Pinpoint the cell where the given text exists, returning its [x, y] midpoint coordinate. 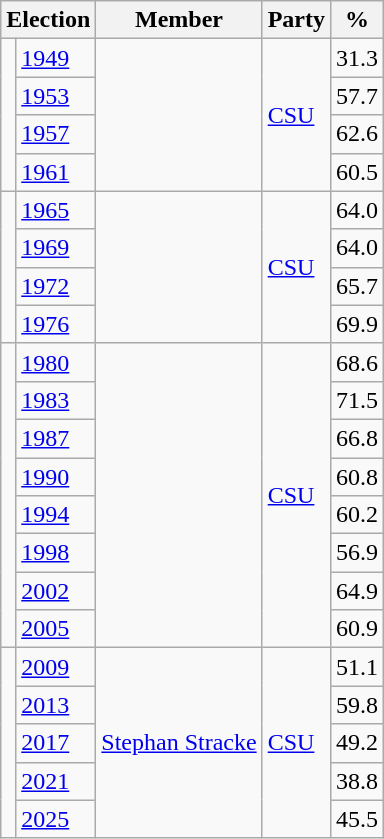
45.5 [358, 819]
51.1 [358, 667]
1994 [56, 515]
60.9 [358, 629]
2002 [56, 591]
2017 [56, 743]
1987 [56, 438]
69.9 [358, 324]
1969 [56, 248]
1990 [56, 477]
62.6 [358, 134]
65.7 [358, 286]
31.3 [358, 58]
1957 [56, 134]
60.5 [358, 172]
49.2 [358, 743]
1961 [56, 172]
2025 [56, 819]
60.8 [358, 477]
59.8 [358, 705]
1965 [56, 210]
2005 [56, 629]
71.5 [358, 400]
60.2 [358, 515]
1949 [56, 58]
% [358, 20]
1980 [56, 362]
1976 [56, 324]
1983 [56, 400]
1953 [56, 96]
Stephan Stracke [179, 743]
1972 [56, 286]
1998 [56, 553]
56.9 [358, 553]
2009 [56, 667]
57.7 [358, 96]
38.8 [358, 781]
Election [48, 20]
68.6 [358, 362]
64.9 [358, 591]
66.8 [358, 438]
2013 [56, 705]
Member [179, 20]
2021 [56, 781]
Party [296, 20]
